Find where the given text appears and provide that cell's center as (x, y) coordinate. 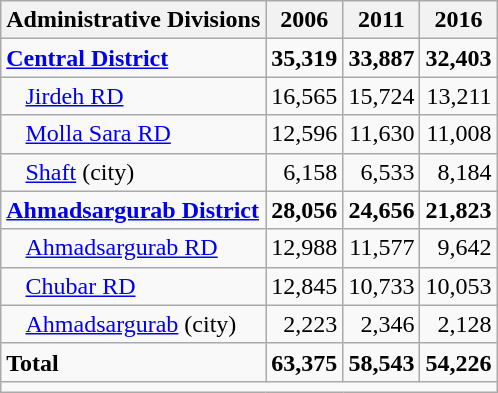
33,887 (382, 58)
Chubar RD (134, 286)
6,158 (304, 172)
Ahmadsargurab (city) (134, 324)
Total (134, 362)
11,630 (382, 134)
12,988 (304, 248)
Molla Sara RD (134, 134)
Ahmadsargurab District (134, 210)
2011 (382, 20)
32,403 (458, 58)
24,656 (382, 210)
Administrative Divisions (134, 20)
58,543 (382, 362)
2,128 (458, 324)
Ahmadsargurab RD (134, 248)
9,642 (458, 248)
54,226 (458, 362)
12,596 (304, 134)
Shaft (city) (134, 172)
2,346 (382, 324)
2016 (458, 20)
21,823 (458, 210)
11,008 (458, 134)
16,565 (304, 96)
10,053 (458, 286)
10,733 (382, 286)
15,724 (382, 96)
2,223 (304, 324)
6,533 (382, 172)
Jirdeh RD (134, 96)
2006 (304, 20)
13,211 (458, 96)
35,319 (304, 58)
63,375 (304, 362)
12,845 (304, 286)
8,184 (458, 172)
11,577 (382, 248)
Central District (134, 58)
28,056 (304, 210)
